Provide the (X, Y) coordinate of the cell's center where the given text is located.  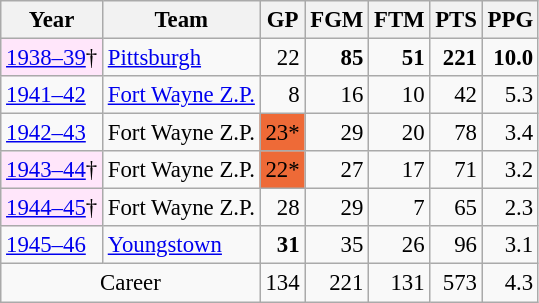
51 (400, 58)
26 (400, 245)
573 (456, 283)
42 (456, 95)
28 (282, 208)
65 (456, 208)
PTS (456, 20)
22 (282, 58)
131 (400, 283)
8 (282, 95)
96 (456, 245)
1945–46 (52, 245)
134 (282, 283)
22* (282, 170)
Pittsburgh (181, 58)
Team (181, 20)
35 (337, 245)
31 (282, 245)
Career (130, 283)
10.0 (510, 58)
5.3 (510, 95)
FGM (337, 20)
2.3 (510, 208)
85 (337, 58)
4.3 (510, 283)
3.2 (510, 170)
17 (400, 170)
78 (456, 133)
10 (400, 95)
GP (282, 20)
1938–39† (52, 58)
Year (52, 20)
7 (400, 208)
27 (337, 170)
1942–43 (52, 133)
1943–44† (52, 170)
16 (337, 95)
PPG (510, 20)
1941–42 (52, 95)
1944–45† (52, 208)
3.4 (510, 133)
71 (456, 170)
23* (282, 133)
20 (400, 133)
3.1 (510, 245)
Youngstown (181, 245)
FTM (400, 20)
